Scan for the cell matching the given text and deliver its (x, y) coordinate at center. 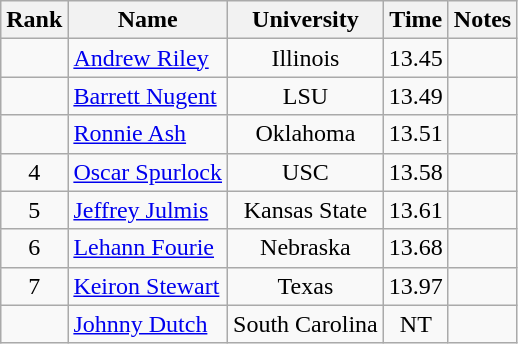
Johnny Dutch (148, 324)
13.49 (416, 96)
South Carolina (306, 324)
13.58 (416, 172)
Lehann Fourie (148, 248)
Notes (482, 20)
4 (34, 172)
Texas (306, 286)
Name (148, 20)
6 (34, 248)
7 (34, 286)
Time (416, 20)
Jeffrey Julmis (148, 210)
Kansas State (306, 210)
LSU (306, 96)
13.51 (416, 134)
University (306, 20)
USC (306, 172)
Ronnie Ash (148, 134)
Rank (34, 20)
13.61 (416, 210)
Oklahoma (306, 134)
5 (34, 210)
Keiron Stewart (148, 286)
13.45 (416, 58)
NT (416, 324)
Nebraska (306, 248)
Barrett Nugent (148, 96)
Illinois (306, 58)
Oscar Spurlock (148, 172)
13.68 (416, 248)
Andrew Riley (148, 58)
13.97 (416, 286)
